For the text-containing cell, return its midpoint in (x, y) coordinate format. 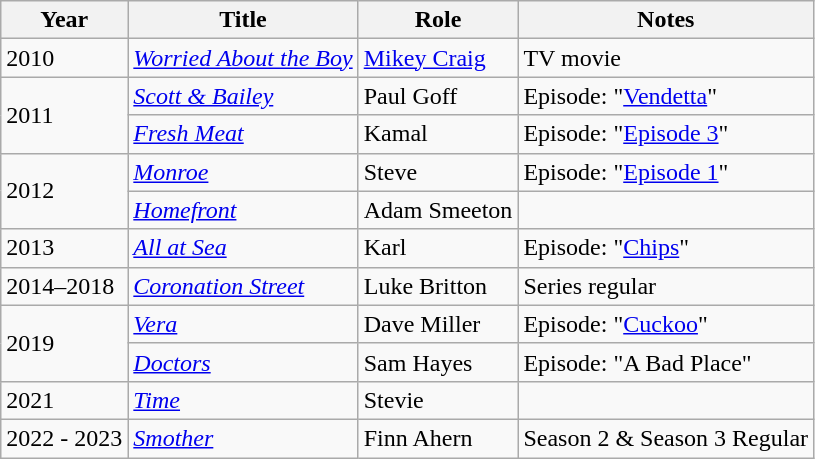
Year (64, 20)
Mikey Craig (438, 58)
Notes (666, 20)
2013 (64, 248)
2021 (64, 400)
All at Sea (243, 248)
Episode: "A Bad Place" (666, 362)
Kamal (438, 134)
Time (243, 400)
Episode: "Episode 3" (666, 134)
Karl (438, 248)
Episode: "Episode 1" (666, 172)
Vera (243, 324)
Sam Hayes (438, 362)
2019 (64, 343)
Homefront (243, 210)
Dave Miller (438, 324)
2014–2018 (64, 286)
2010 (64, 58)
Season 2 & Season 3 Regular (666, 438)
Episode: "Vendetta" (666, 96)
Title (243, 20)
TV movie (666, 58)
2012 (64, 191)
Stevie (438, 400)
2022 - 2023 (64, 438)
Episode: "Chips" (666, 248)
Coronation Street (243, 286)
Monroe (243, 172)
Role (438, 20)
Adam Smeeton (438, 210)
Doctors (243, 362)
Series regular (666, 286)
2011 (64, 115)
Worried About the Boy (243, 58)
Fresh Meat (243, 134)
Steve (438, 172)
Smother (243, 438)
Episode: "Cuckoo" (666, 324)
Finn Ahern (438, 438)
Paul Goff (438, 96)
Luke Britton (438, 286)
Scott & Bailey (243, 96)
